Scan for the cell matching the given text and deliver its [X, Y] coordinate at center. 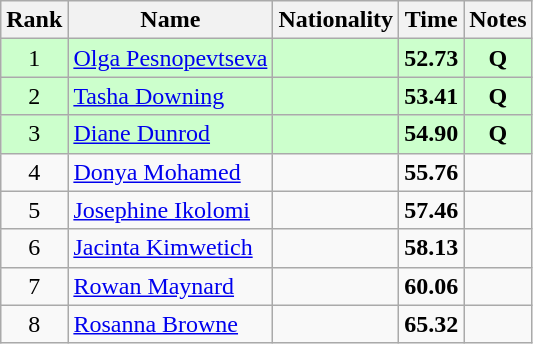
Olga Pesnopevtseva [170, 58]
Time [432, 20]
57.46 [432, 210]
Rosanna Browne [170, 324]
Name [170, 20]
53.41 [432, 96]
2 [34, 96]
Notes [498, 20]
Nationality [336, 20]
Tasha Downing [170, 96]
58.13 [432, 248]
7 [34, 286]
1 [34, 58]
54.90 [432, 134]
Jacinta Kimwetich [170, 248]
Donya Mohamed [170, 172]
Josephine Ikolomi [170, 210]
65.32 [432, 324]
55.76 [432, 172]
Diane Dunrod [170, 134]
Rank [34, 20]
52.73 [432, 58]
Rowan Maynard [170, 286]
4 [34, 172]
60.06 [432, 286]
3 [34, 134]
6 [34, 248]
8 [34, 324]
5 [34, 210]
